Find where the given text appears and provide that cell's center as (x, y) coordinate. 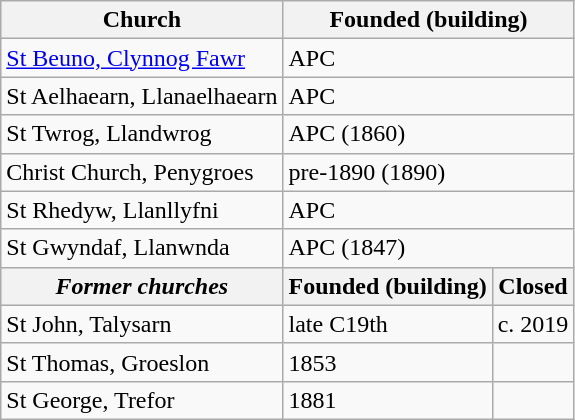
St John, Talysarn (142, 324)
Former churches (142, 286)
1881 (388, 400)
St Gwyndaf, Llanwnda (142, 248)
APC (1847) (428, 248)
St Thomas, Groeslon (142, 362)
St Rhedyw, Llanllyfni (142, 210)
c. 2019 (533, 324)
APC (1860) (428, 134)
pre-1890 (1890) (428, 172)
St Beuno, Clynnog Fawr (142, 58)
St Twrog, Llandwrog (142, 134)
late C19th (388, 324)
St Aelhaearn, Llanaelhaearn (142, 96)
St George, Trefor (142, 400)
Christ Church, Penygroes (142, 172)
1853 (388, 362)
Church (142, 20)
Closed (533, 286)
